Locate the cell with the specified text and output its [X, Y] center coordinate. 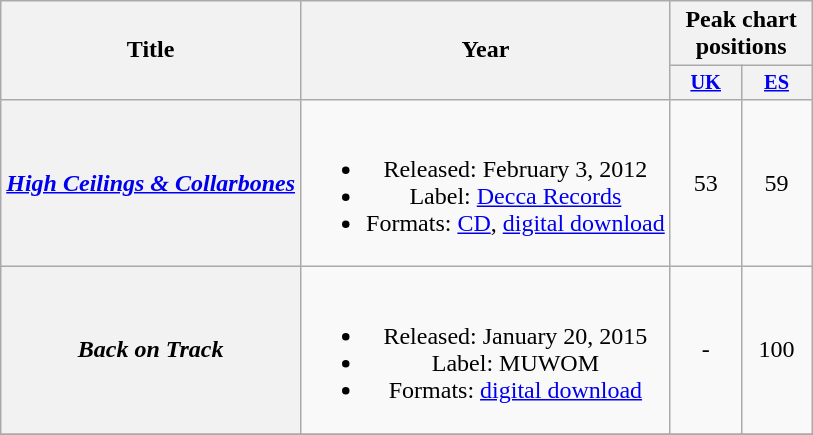
Peak chart positions [741, 34]
UK [706, 83]
High Ceilings & Collarbones [151, 182]
100 [776, 350]
ES [776, 83]
Released: February 3, 2012Label: Decca RecordsFormats: CD, digital download [486, 182]
53 [706, 182]
59 [776, 182]
Released: January 20, 2015Label: MUWOMFormats: digital download [486, 350]
Year [486, 50]
Back on Track [151, 350]
- [706, 350]
Title [151, 50]
